Search for the cell housing the specified text and yield its [X, Y] center coordinate. 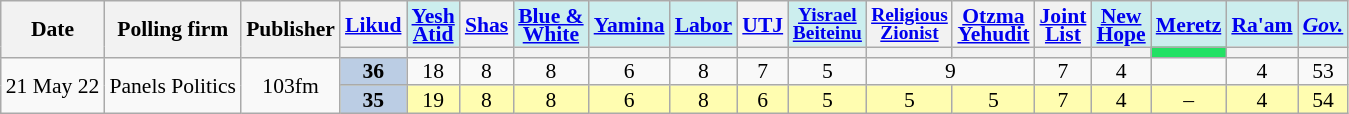
Yamina [630, 24]
35 [374, 100]
Blue &White [550, 24]
– [1189, 100]
21 May 22 [53, 85]
Meretz [1189, 24]
Publisher [290, 29]
53 [1324, 71]
Labor [704, 24]
Date [53, 29]
54 [1324, 100]
Likud [374, 24]
Polling firm [172, 29]
36 [374, 71]
19 [432, 100]
103fm [290, 85]
18 [432, 71]
Panels Politics [172, 85]
9 [951, 71]
ReligiousZionist [910, 24]
JointList [1064, 24]
Gov. [1324, 24]
Shas [486, 24]
NewHope [1120, 24]
Ra'am [1262, 24]
YisraelBeiteinu [827, 24]
OtzmaYehudit [993, 24]
YeshAtid [432, 24]
UTJ [762, 24]
